Return the (x, y) coordinate for the center point of the cell that contains the specified text.  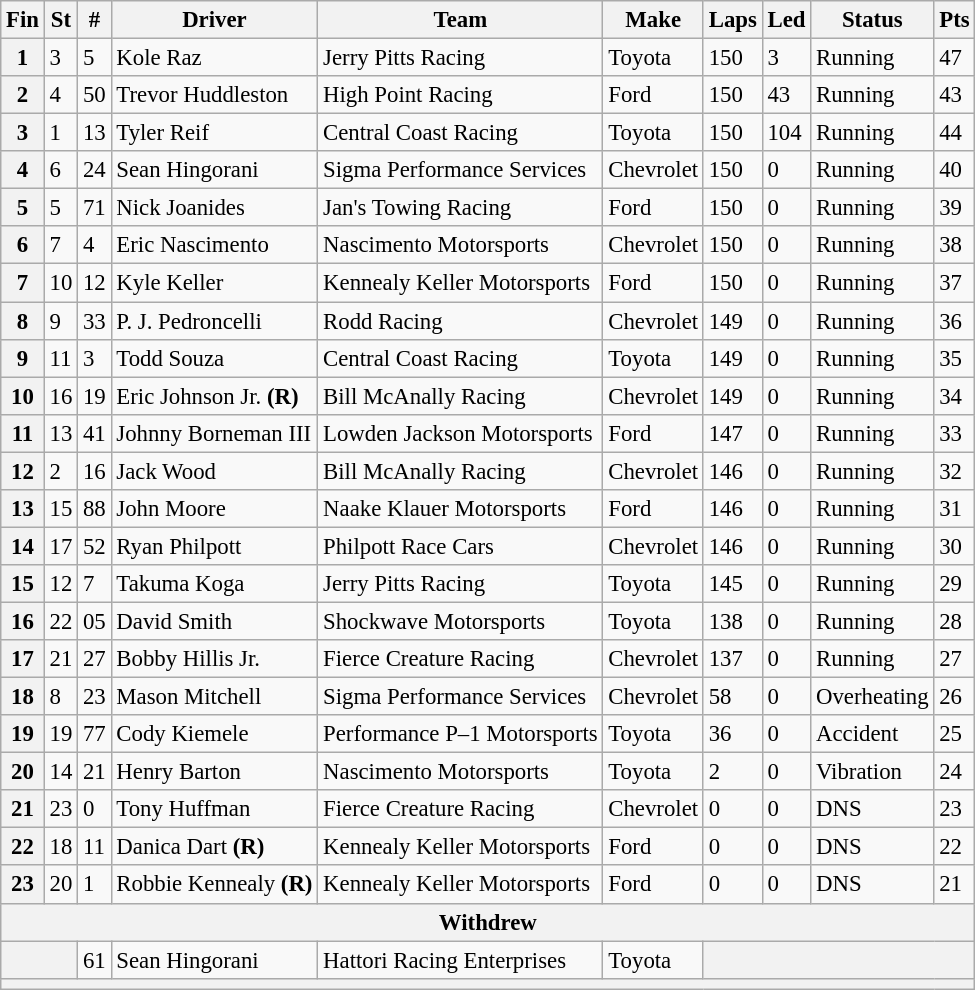
Kyle Keller (214, 283)
52 (94, 546)
145 (732, 584)
Danica Dart (R) (214, 847)
Jack Wood (214, 471)
40 (954, 170)
P. J. Pedroncelli (214, 321)
Status (872, 20)
Ryan Philpott (214, 546)
Hattori Racing Enterprises (460, 960)
Todd Souza (214, 358)
Eric Nascimento (214, 245)
Nick Joanides (214, 208)
38 (954, 245)
05 (94, 621)
Team (460, 20)
Tyler Reif (214, 133)
Naake Klauer Motorsports (460, 509)
31 (954, 509)
Laps (732, 20)
Robbie Kennealy (R) (214, 885)
77 (94, 734)
29 (954, 584)
26 (954, 697)
# (94, 20)
Mason Mitchell (214, 697)
Vibration (872, 772)
44 (954, 133)
58 (732, 697)
Rodd Racing (460, 321)
37 (954, 283)
39 (954, 208)
137 (732, 659)
Withdrew (488, 922)
Lowden Jackson Motorsports (460, 433)
Eric Johnson Jr. (R) (214, 396)
30 (954, 546)
Tony Huffman (214, 809)
St (60, 20)
25 (954, 734)
Johnny Borneman III (214, 433)
28 (954, 621)
35 (954, 358)
Overheating (872, 697)
Performance P–1 Motorsports (460, 734)
Philpott Race Cars (460, 546)
Fin (23, 20)
Takuma Koga (214, 584)
David Smith (214, 621)
41 (94, 433)
Jan's Towing Racing (460, 208)
John Moore (214, 509)
50 (94, 95)
88 (94, 509)
High Point Racing (460, 95)
Accident (872, 734)
147 (732, 433)
Led (786, 20)
Cody Kiemele (214, 734)
Shockwave Motorsports (460, 621)
47 (954, 58)
Henry Barton (214, 772)
Trevor Huddleston (214, 95)
Bobby Hillis Jr. (214, 659)
104 (786, 133)
Pts (954, 20)
Kole Raz (214, 58)
Make (653, 20)
61 (94, 960)
71 (94, 208)
138 (732, 621)
Driver (214, 20)
34 (954, 396)
32 (954, 471)
